Pinpoint the cell where the given text exists, returning its [x, y] midpoint coordinate. 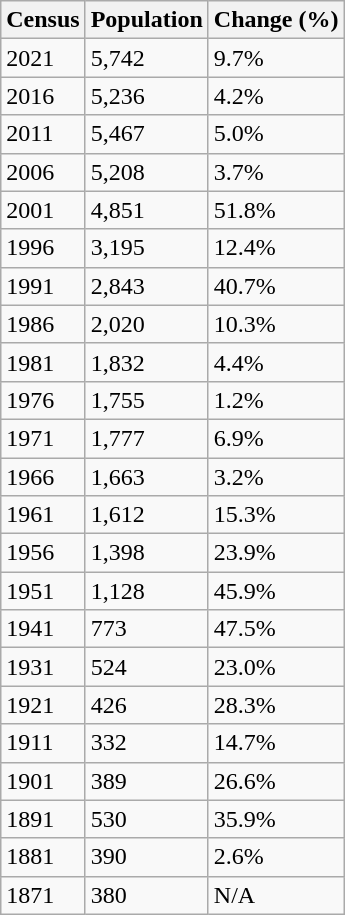
4,851 [146, 210]
2.6% [276, 857]
51.8% [276, 210]
1,755 [146, 400]
1871 [43, 895]
1911 [43, 743]
5.0% [276, 134]
5,208 [146, 172]
47.5% [276, 629]
1986 [43, 324]
2,843 [146, 286]
2001 [43, 210]
1956 [43, 553]
1941 [43, 629]
5,236 [146, 96]
1,128 [146, 591]
1,612 [146, 515]
1921 [43, 705]
28.3% [276, 705]
23.0% [276, 667]
35.9% [276, 819]
3.7% [276, 172]
1976 [43, 400]
4.4% [276, 362]
1,777 [146, 438]
2021 [43, 58]
1951 [43, 591]
1891 [43, 819]
45.9% [276, 591]
1971 [43, 438]
1,832 [146, 362]
389 [146, 781]
2006 [43, 172]
3.2% [276, 477]
2,020 [146, 324]
1.2% [276, 400]
12.4% [276, 248]
14.7% [276, 743]
9.7% [276, 58]
2011 [43, 134]
N/A [276, 895]
1981 [43, 362]
1,663 [146, 477]
3,195 [146, 248]
6.9% [276, 438]
40.7% [276, 286]
10.3% [276, 324]
15.3% [276, 515]
773 [146, 629]
1,398 [146, 553]
332 [146, 743]
Population [146, 20]
1966 [43, 477]
530 [146, 819]
1901 [43, 781]
23.9% [276, 553]
390 [146, 857]
524 [146, 667]
2016 [43, 96]
426 [146, 705]
1931 [43, 667]
1961 [43, 515]
1996 [43, 248]
380 [146, 895]
Change (%) [276, 20]
4.2% [276, 96]
5,742 [146, 58]
1881 [43, 857]
5,467 [146, 134]
26.6% [276, 781]
1991 [43, 286]
Census [43, 20]
